Return the (x, y) coordinate for the center point of the cell that contains the specified text.  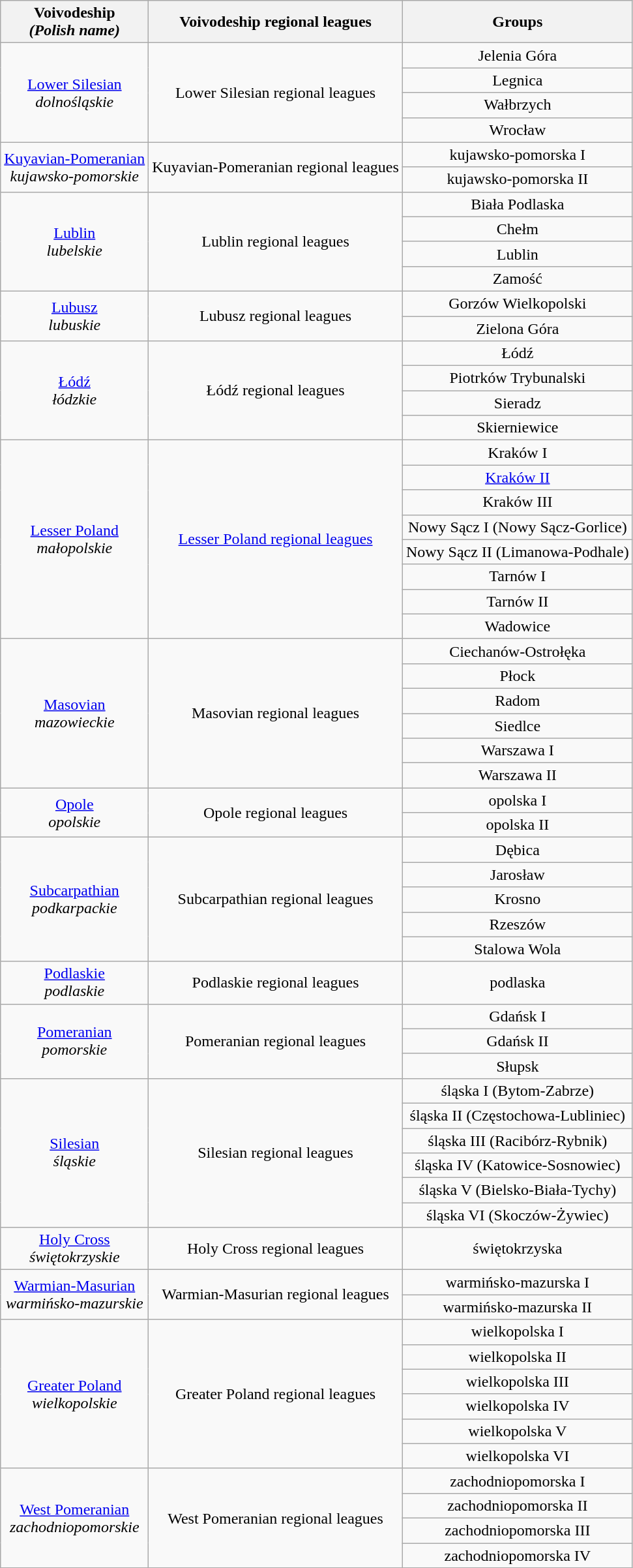
Tarnów II (518, 601)
West Pomeranian regional leagues (276, 1518)
Masovian mazowieckie (74, 713)
Opole opolskie (74, 813)
Zielona Góra (518, 328)
Opole regional leagues (276, 813)
zachodniopomorska III (518, 1530)
Gorzów Wielkopolski (518, 303)
Lesser Poland regional leagues (276, 539)
Siedlce (518, 726)
Greater Poland regional leagues (276, 1394)
śląska VI (Skoczów-Żywiec) (518, 1215)
Lower Silesian dolnośląskie (74, 93)
Kraków II (518, 477)
Podlaskie regional leagues (276, 982)
Greater Poland wielkopolskie (74, 1394)
Biała Podlaska (518, 204)
Wadowice (518, 626)
Lublin lubelskie (74, 241)
Łódź łódzkie (74, 391)
Gdańsk II (518, 1041)
śląska V (Bielsko-Biała-Tychy) (518, 1190)
Holy Cross regional leagues (276, 1248)
Lower Silesian regional leagues (276, 93)
Łódź regional leagues (276, 391)
Sieradz (518, 403)
zachodniopomorska I (518, 1481)
Wałbrzych (518, 105)
śląska I (Bytom-Zabrze) (518, 1091)
Masovian regional leagues (276, 713)
Krosno (518, 899)
Warmian-Masurian warmińsko-mazurskie (74, 1295)
Groups (518, 22)
Pomeranian regional leagues (276, 1041)
świętokrzyska (518, 1248)
Pomeranian pomorskie (74, 1041)
Kraków III (518, 502)
Tarnów I (518, 577)
Podlaskie podlaskie (74, 982)
śląska II (Częstochowa-Lubliniec) (518, 1115)
Łódź (518, 354)
Lubusz regional leagues (276, 316)
Subcarpathian podkarpackie (74, 899)
warmińsko-mazurska II (518, 1307)
warmińsko-mazurska I (518, 1282)
podlaska (518, 982)
kujawsko-pomorska I (518, 155)
Dębica (518, 850)
Kuyavian-Pomeranian regional leagues (276, 167)
Lublin regional leagues (276, 241)
Płock (518, 676)
Voivodeship regional leagues (276, 22)
wielkopolska II (518, 1357)
Ciechanów-Ostrołęka (518, 651)
Radom (518, 701)
wielkopolska VI (518, 1456)
West Pomeranian zachodniopomorskie (74, 1518)
Rzeszów (518, 924)
Chełm (518, 229)
Lublin (518, 254)
zachodniopomorska II (518, 1505)
Gdańsk I (518, 1016)
Wrocław (518, 130)
Stalowa Wola (518, 949)
Kuyavian-Pomeranian kujawsko-pomorskie (74, 167)
Legnica (518, 80)
Skierniewice (518, 428)
Warszawa I (518, 751)
śląska III (Racibórz-Rybnik) (518, 1141)
Silesian regional leagues (276, 1153)
Nowy Sącz II (Limanowa-Podhale) (518, 552)
Lubusz lubuskie (74, 316)
Warszawa II (518, 776)
Silesian śląskie (74, 1153)
opolska I (518, 800)
zachodniopomorska IV (518, 1556)
kujawsko-pomorska II (518, 179)
śląska IV (Katowice-Sosnowiec) (518, 1166)
opolska II (518, 825)
Holy Cross świętokrzyskie (74, 1248)
Subcarpathian regional leagues (276, 899)
wielkopolska I (518, 1332)
Warmian-Masurian regional leagues (276, 1295)
Piotrków Trybunalski (518, 378)
Nowy Sącz I (Nowy Sącz-Gorlice) (518, 527)
Jelenia Góra (518, 55)
Jarosław (518, 875)
Słupsk (518, 1066)
wielkopolska IV (518, 1406)
Kraków I (518, 453)
Voivodeship (Polish name) (74, 22)
wielkopolska III (518, 1381)
Lesser Poland małopolskie (74, 539)
wielkopolska V (518, 1431)
Zamość (518, 279)
